Output the [X, Y] coordinate of the center of the cell containing the given text.  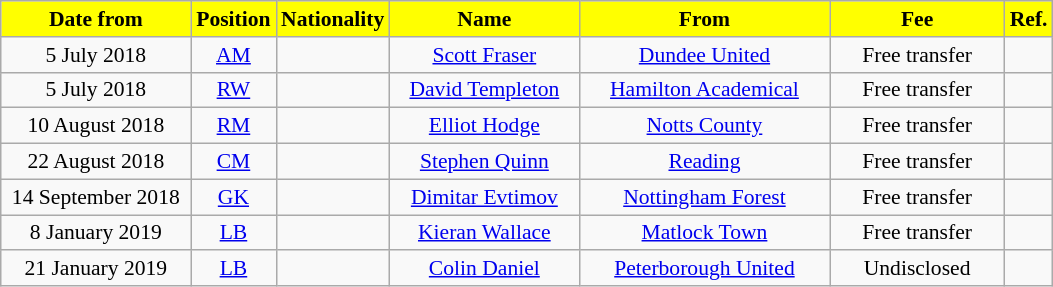
8 January 2019 [96, 233]
CM [234, 162]
From [704, 19]
10 August 2018 [96, 126]
Name [484, 19]
Date from [96, 19]
Reading [704, 162]
Colin Daniel [484, 269]
14 September 2018 [96, 197]
22 August 2018 [96, 162]
Hamilton Academical [704, 90]
Matlock Town [704, 233]
Ref. [1029, 19]
Kieran Wallace [484, 233]
RM [234, 126]
Fee [918, 19]
Scott Fraser [484, 55]
Dimitar Evtimov [484, 197]
Nottingham Forest [704, 197]
Dundee United [704, 55]
AM [234, 55]
Stephen Quinn [484, 162]
Peterborough United [704, 269]
Nationality [332, 19]
RW [234, 90]
Position [234, 19]
Undisclosed [918, 269]
David Templeton [484, 90]
Elliot Hodge [484, 126]
GK [234, 197]
Notts County [704, 126]
21 January 2019 [96, 269]
